For the text-containing cell, return its midpoint in (x, y) coordinate format. 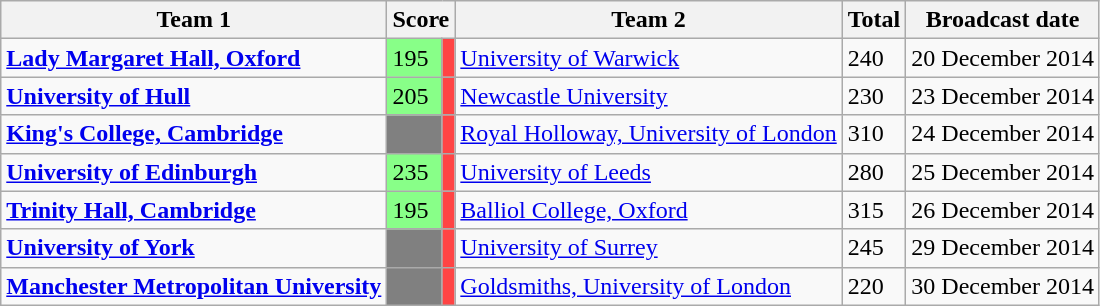
University of Surrey (648, 248)
205 (414, 96)
Trinity Hall, Cambridge (194, 210)
20 December 2014 (1003, 58)
Royal Holloway, University of London (648, 134)
230 (874, 96)
Team 1 (194, 20)
245 (874, 248)
30 December 2014 (1003, 286)
University of York (194, 248)
26 December 2014 (1003, 210)
310 (874, 134)
University of Leeds (648, 172)
220 (874, 286)
University of Edinburgh (194, 172)
Score (421, 20)
Team 2 (648, 20)
King's College, Cambridge (194, 134)
29 December 2014 (1003, 248)
Newcastle University (648, 96)
University of Warwick (648, 58)
Lady Margaret Hall, Oxford (194, 58)
Manchester Metropolitan University (194, 286)
Broadcast date (1003, 20)
23 December 2014 (1003, 96)
Goldsmiths, University of London (648, 286)
280 (874, 172)
240 (874, 58)
25 December 2014 (1003, 172)
235 (414, 172)
University of Hull (194, 96)
Balliol College, Oxford (648, 210)
Total (874, 20)
315 (874, 210)
24 December 2014 (1003, 134)
